Provide the [X, Y] coordinate of the cell's center where the given text is located.  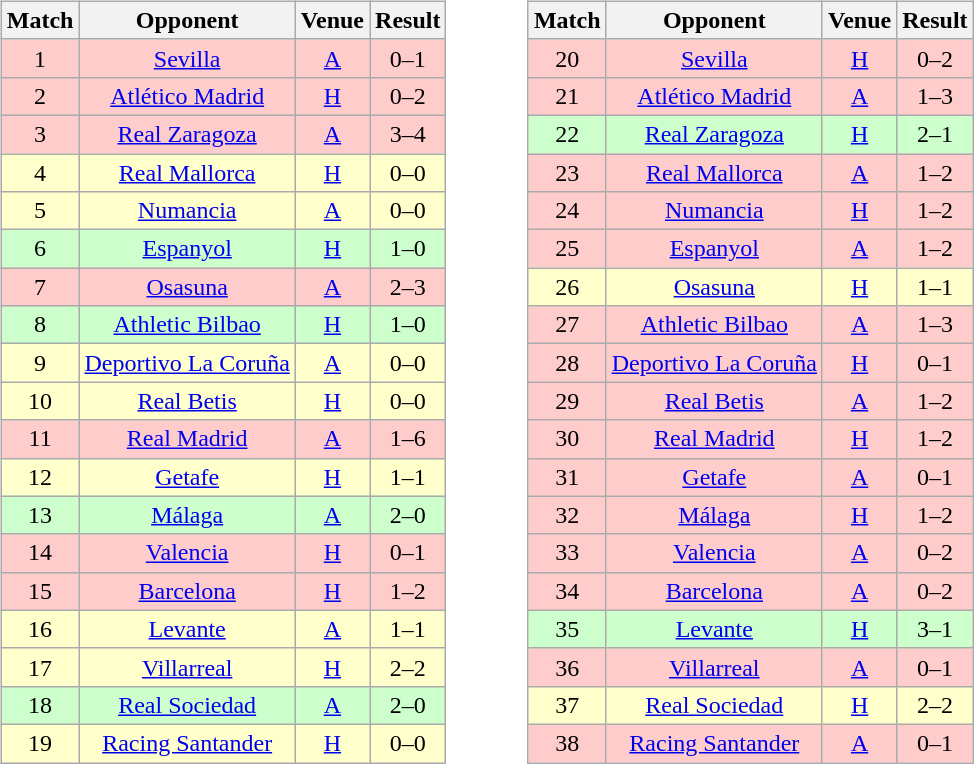
2–3 [408, 287]
21 [567, 96]
13 [40, 515]
20 [567, 58]
3–1 [935, 629]
28 [567, 363]
31 [567, 477]
34 [567, 591]
30 [567, 439]
35 [567, 629]
12 [40, 477]
1–6 [408, 439]
9 [40, 363]
27 [567, 325]
6 [40, 249]
16 [40, 629]
36 [567, 667]
2 [40, 96]
1 [40, 58]
5 [40, 211]
32 [567, 515]
7 [40, 287]
26 [567, 287]
22 [567, 134]
24 [567, 211]
25 [567, 249]
15 [40, 591]
19 [40, 743]
11 [40, 439]
23 [567, 173]
2–1 [935, 134]
3 [40, 134]
8 [40, 325]
14 [40, 553]
10 [40, 401]
38 [567, 743]
33 [567, 553]
3–4 [408, 134]
29 [567, 401]
37 [567, 705]
4 [40, 173]
18 [40, 705]
17 [40, 667]
